Return the [X, Y] coordinate for the center point of the cell that contains the specified text.  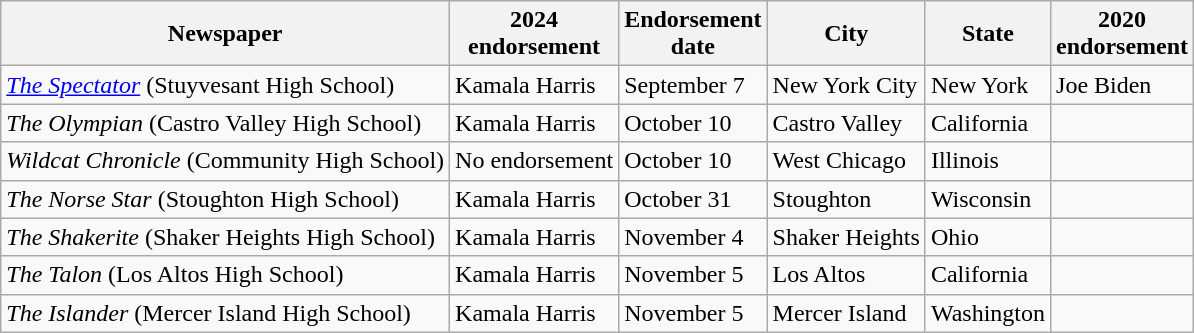
New York [988, 85]
Castro Valley [846, 123]
Endorsementdate [693, 34]
Shaker Heights [846, 237]
Wisconsin [988, 199]
Wildcat Chronicle (Community High School) [226, 161]
Mercer Island [846, 313]
West Chicago [846, 161]
The Spectator (Stuyvesant High School) [226, 85]
The Norse Star (Stoughton High School) [226, 199]
2024endorsement [534, 34]
Stoughton [846, 199]
Joe Biden [1122, 85]
Newspaper [226, 34]
The Shakerite (Shaker Heights High School) [226, 237]
New York City [846, 85]
Illinois [988, 161]
No endorsement [534, 161]
The Talon (Los Altos High School) [226, 275]
Ohio [988, 237]
October 31 [693, 199]
State [988, 34]
The Olympian (Castro Valley High School) [226, 123]
November 4 [693, 237]
2020endorsement [1122, 34]
Los Altos [846, 275]
Washington [988, 313]
September 7 [693, 85]
The Islander (Mercer Island High School) [226, 313]
City [846, 34]
